Extract the [x, y] coordinate from the center of the cell holding the provided text.  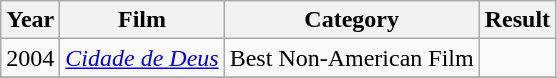
Category [352, 20]
Film [142, 20]
Best Non-American Film [352, 58]
2004 [30, 58]
Cidade de Deus [142, 58]
Result [517, 20]
Year [30, 20]
